From the cell containing the given text, extract its center point as [X, Y] coordinate. 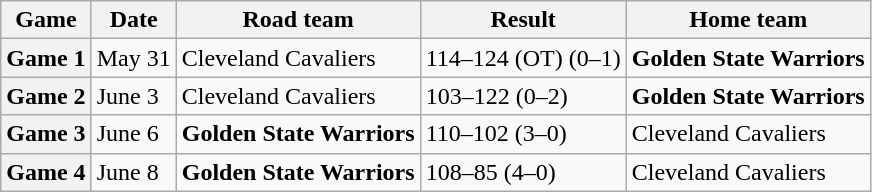
103–122 (0–2) [523, 96]
May 31 [134, 58]
Game 2 [46, 96]
June 6 [134, 134]
Home team [748, 20]
Date [134, 20]
110–102 (3–0) [523, 134]
June 3 [134, 96]
June 8 [134, 172]
Road team [298, 20]
114–124 (OT) (0–1) [523, 58]
Game [46, 20]
Game 3 [46, 134]
108–85 (4–0) [523, 172]
Game 4 [46, 172]
Game 1 [46, 58]
Result [523, 20]
